Pinpoint the cell where the given text exists, returning its (X, Y) midpoint coordinate. 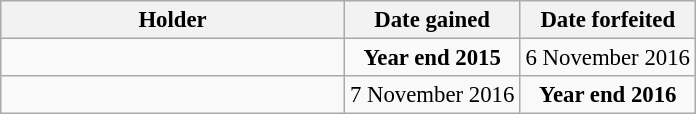
Date forfeited (608, 20)
Year end 2015 (432, 58)
Date gained (432, 20)
Holder (173, 20)
Year end 2016 (608, 95)
6 November 2016 (608, 58)
7 November 2016 (432, 95)
